Provide the [x, y] coordinate of the cell's center where the given text is located.  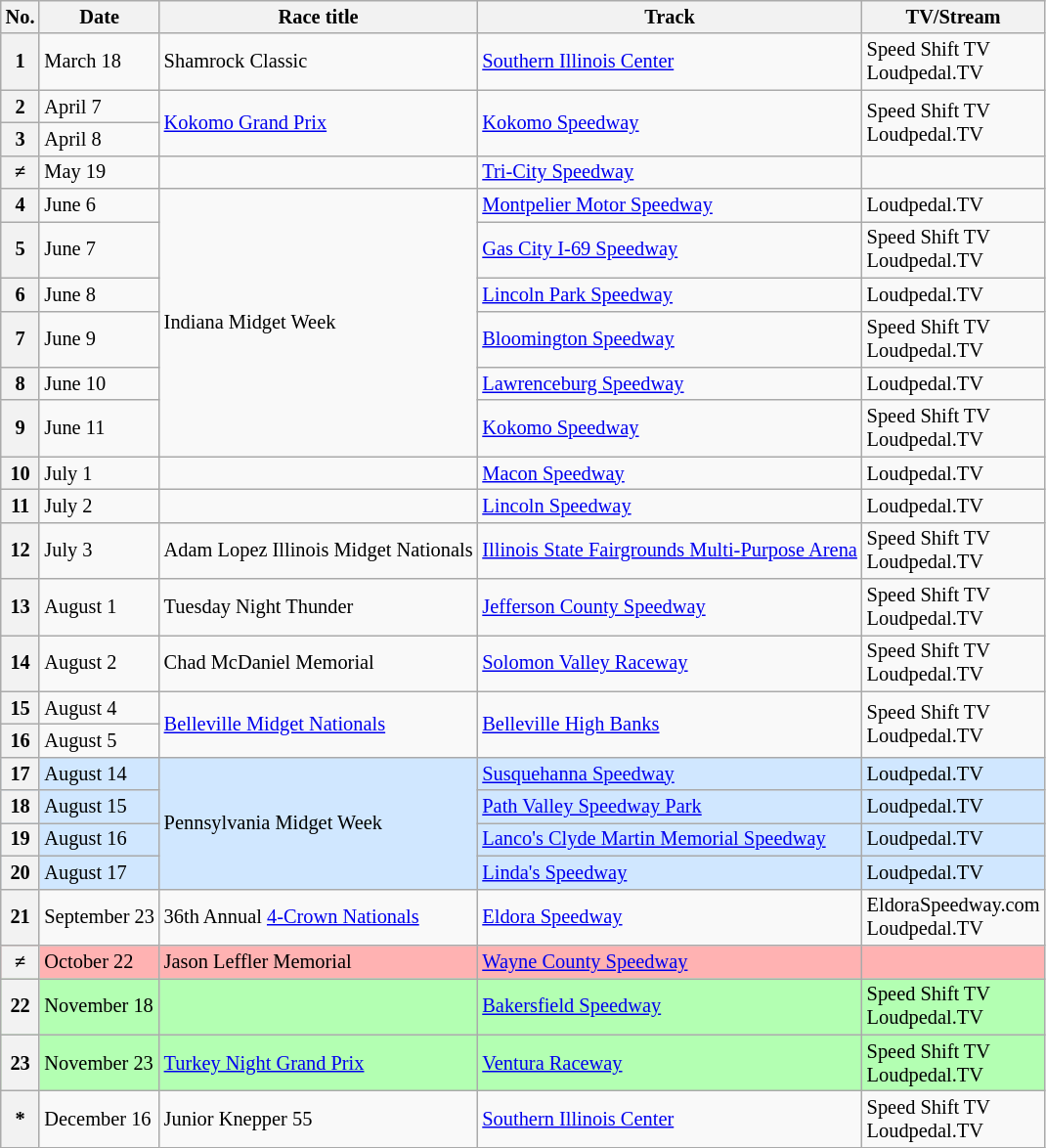
23 [21, 1063]
4 [21, 205]
Bloomington Speedway [669, 339]
June 11 [99, 428]
June 7 [99, 249]
Shamrock Classic [319, 62]
Belleville Midget Nationals [319, 724]
Path Valley Speedway Park [669, 807]
March 18 [99, 62]
Adam Lopez Illinois Midget Nationals [319, 551]
November 23 [99, 1063]
July 2 [99, 506]
September 23 [99, 917]
20 [21, 872]
Lincoln Speedway [669, 506]
August 17 [99, 872]
Lincoln Park Speedway [669, 294]
August 4 [99, 708]
June 9 [99, 339]
6 [21, 294]
April 8 [99, 139]
Junior Knepper 55 [319, 1119]
2 [21, 107]
July 1 [99, 473]
Lawrenceburg Speedway [669, 383]
9 [21, 428]
21 [21, 917]
Lanco's Clyde Martin Memorial Speedway [669, 839]
August 2 [99, 663]
Belleville High Banks [669, 724]
18 [21, 807]
Solomon Valley Raceway [669, 663]
12 [21, 551]
December 16 [99, 1119]
Jefferson County Speedway [669, 607]
5 [21, 249]
TV/Stream [954, 17]
Montpelier Motor Speedway [669, 205]
No. [21, 17]
Ventura Raceway [669, 1063]
November 18 [99, 1006]
August 1 [99, 607]
10 [21, 473]
16 [21, 740]
August 14 [99, 773]
June 8 [99, 294]
13 [21, 607]
* [21, 1119]
August 16 [99, 839]
Date [99, 17]
Indiana Midget Week [319, 323]
7 [21, 339]
Macon Speedway [669, 473]
Susquehanna Speedway [669, 773]
Race title [319, 17]
3 [21, 139]
19 [21, 839]
11 [21, 506]
8 [21, 383]
Eldora Speedway [669, 917]
Pennsylvania Midget Week [319, 823]
Wayne County Speedway [669, 961]
April 7 [99, 107]
Chad McDaniel Memorial [319, 663]
1 [21, 62]
Jason Leffler Memorial [319, 961]
May 19 [99, 172]
June 6 [99, 205]
22 [21, 1006]
Gas City I-69 Speedway [669, 249]
August 5 [99, 740]
July 3 [99, 551]
Illinois State Fairgrounds Multi-Purpose Arena [669, 551]
June 10 [99, 383]
36th Annual 4-Crown Nationals [319, 917]
Tuesday Night Thunder [319, 607]
October 22 [99, 961]
Turkey Night Grand Prix [319, 1063]
EldoraSpeedway.comLoudpedal.TV [954, 917]
14 [21, 663]
Tri-City Speedway [669, 172]
Bakersfield Speedway [669, 1006]
15 [21, 708]
Track [669, 17]
Linda's Speedway [669, 872]
Kokomo Grand Prix [319, 123]
17 [21, 773]
August 15 [99, 807]
